Identify which cell holds the provided text, then report its (X, Y) central coordinate. 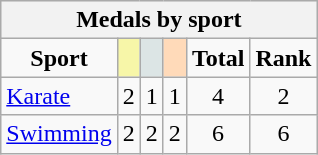
4 (218, 96)
Sport (59, 58)
Medals by sport (159, 20)
Total (218, 58)
Karate (59, 96)
Rank (284, 58)
Swimming (59, 134)
